Identify which cell holds the provided text, then report its [X, Y] central coordinate. 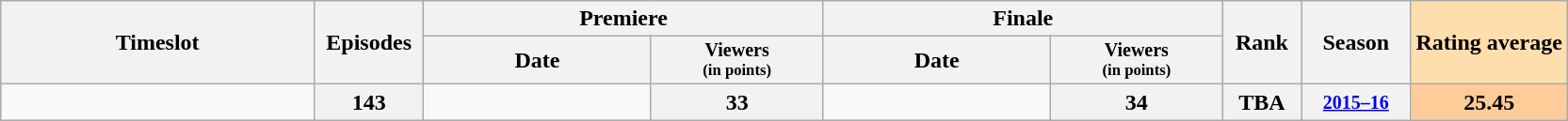
Finale [1023, 19]
Season [1356, 43]
Premiere [623, 19]
Rank [1262, 43]
Episodes [368, 43]
34 [1136, 102]
2015–16 [1356, 102]
143 [368, 102]
TBA [1262, 102]
Timeslot [158, 43]
33 [736, 102]
Rating average [1489, 43]
25.45 [1489, 102]
